Return [X, Y] of the center of cell containing provided text 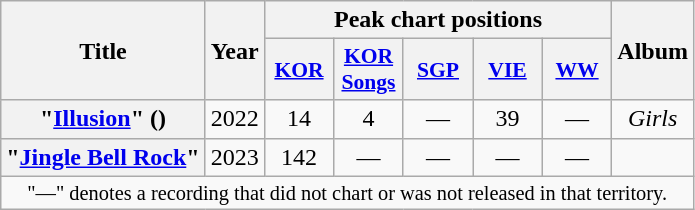
14 [299, 119]
2022 [234, 119]
"—" denotes a recording that did not chart or was not released in that territory. [348, 193]
SGP [438, 70]
39 [508, 119]
VIE [508, 70]
2023 [234, 157]
KOR [299, 70]
WW [577, 70]
Girls [653, 119]
"Illusion" () [103, 119]
"Jingle Bell Rock" [103, 157]
Album [653, 50]
KORSongs [369, 70]
Peak chart positions [438, 20]
Title [103, 50]
4 [369, 119]
142 [299, 157]
Year [234, 50]
